Locate the cell with the specified text and output its (x, y) center coordinate. 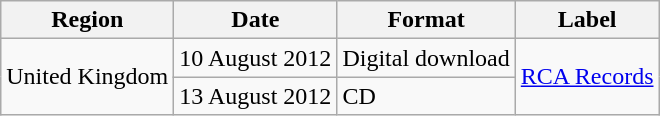
Format (426, 20)
RCA Records (587, 77)
Date (256, 20)
CD (426, 96)
10 August 2012 (256, 58)
Region (88, 20)
United Kingdom (88, 77)
Digital download (426, 58)
Label (587, 20)
13 August 2012 (256, 96)
